Detect which cell encompasses the target text, then output its (X, Y) center coordinate. 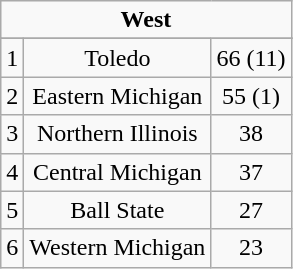
38 (251, 134)
6 (12, 248)
66 (11) (251, 58)
Western Michigan (118, 248)
37 (251, 172)
4 (12, 172)
Toledo (118, 58)
3 (12, 134)
Ball State (118, 210)
2 (12, 96)
Central Michigan (118, 172)
55 (1) (251, 96)
27 (251, 210)
Northern Illinois (118, 134)
5 (12, 210)
West (146, 20)
23 (251, 248)
Eastern Michigan (118, 96)
1 (12, 58)
